Provide the (X, Y) coordinate of the cell's center where the given text is located.  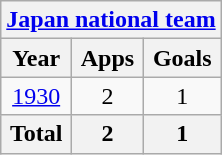
1930 (36, 96)
Total (36, 134)
Year (36, 58)
Japan national team (111, 20)
Goals (182, 58)
Apps (108, 58)
